Identify which cell holds the provided text, then report its (X, Y) central coordinate. 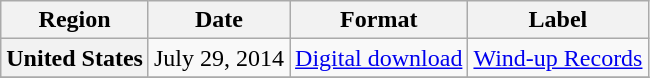
Digital download (379, 58)
Region (75, 20)
Label (558, 20)
Wind-up Records (558, 58)
Date (218, 20)
United States (75, 58)
July 29, 2014 (218, 58)
Format (379, 20)
